Return the (X, Y) coordinate for the center point of the cell that contains the specified text.  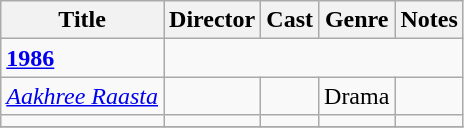
1986 (82, 58)
Aakhree Raasta (82, 96)
Notes (429, 20)
Genre (357, 20)
Director (212, 20)
Cast (290, 20)
Title (82, 20)
Drama (357, 96)
